Detect which cell encompasses the target text, then output its [X, Y] center coordinate. 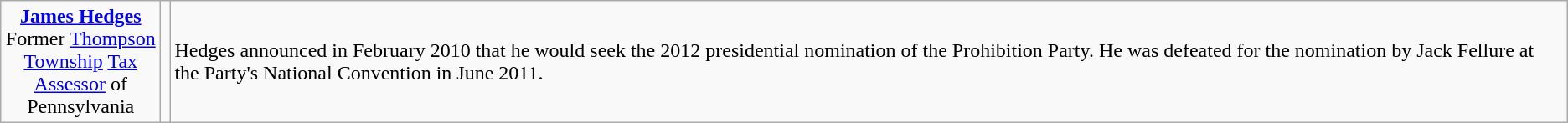
James HedgesFormer Thompson Township Tax Assessor of Pennsylvania [80, 62]
